Output the (x, y) coordinate of the center of the cell containing the given text.  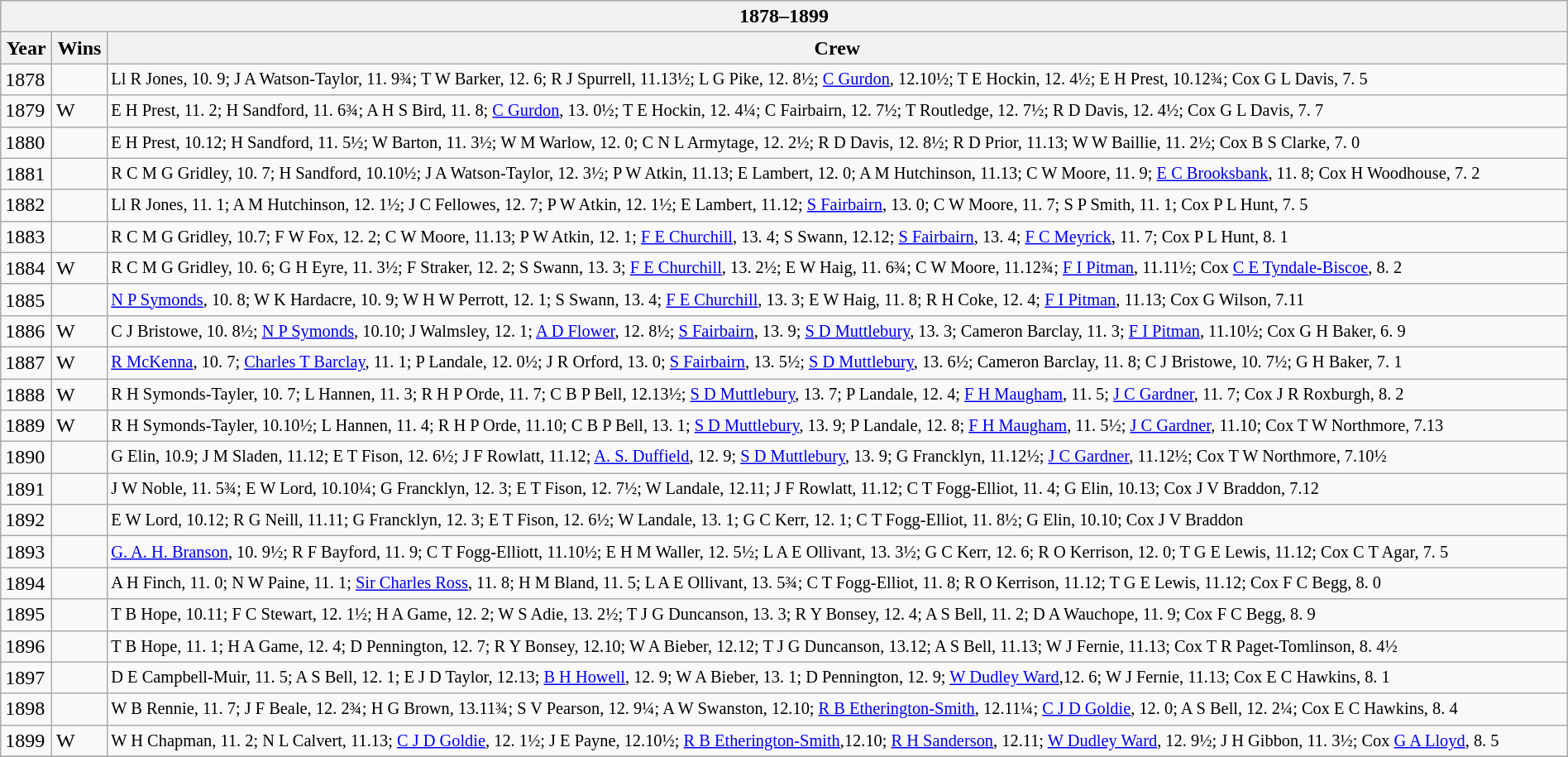
Crew (837, 48)
1885 (26, 299)
1892 (26, 520)
1894 (26, 583)
1878–1899 (784, 17)
1895 (26, 615)
Wins (79, 48)
Year (26, 48)
1882 (26, 205)
1888 (26, 395)
1881 (26, 174)
1879 (26, 111)
1893 (26, 552)
1889 (26, 426)
1883 (26, 237)
1891 (26, 489)
1899 (26, 740)
1887 (26, 362)
1884 (26, 268)
1880 (26, 142)
1897 (26, 678)
1890 (26, 458)
1886 (26, 331)
1878 (26, 79)
1898 (26, 709)
1896 (26, 646)
